Return the (x, y) coordinate for the center point of the cell that contains the specified text.  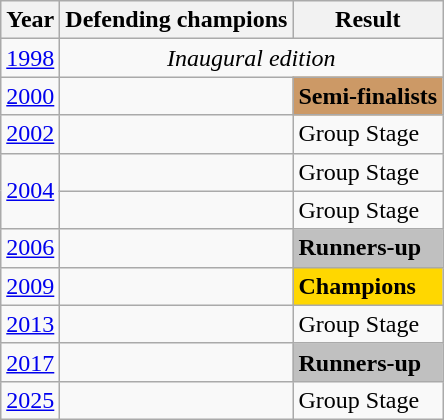
Result (368, 20)
2002 (30, 134)
2025 (30, 400)
2004 (30, 191)
2000 (30, 96)
1998 (30, 58)
2006 (30, 248)
Defending champions (176, 20)
2013 (30, 324)
2017 (30, 362)
Inaugural edition (252, 58)
2009 (30, 286)
Champions (368, 286)
Year (30, 20)
Semi-finalists (368, 96)
